Scan for the cell matching the given text and deliver its [X, Y] coordinate at center. 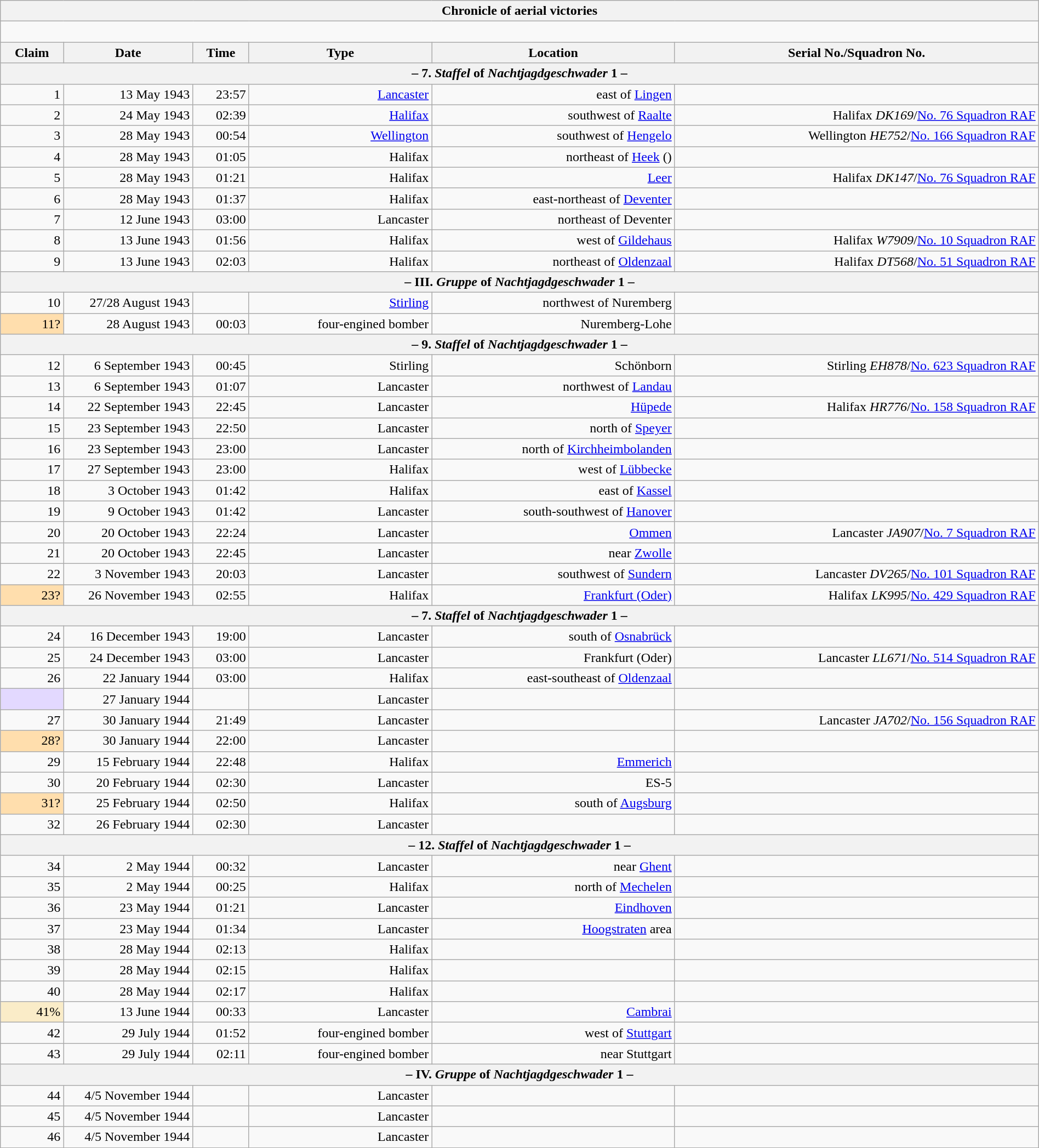
3 October 1943 [128, 490]
46 [32, 1137]
12 June 1943 [128, 219]
Halifax DK147/No. 76 Squadron RAF [857, 178]
10 [32, 303]
Schönborn [553, 365]
00:03 [221, 324]
ES-5 [553, 783]
Lancaster JA907/No. 7 Squadron RAF [857, 532]
24 May 1943 [128, 115]
Location [553, 53]
01:56 [221, 240]
northeast of Heek () [553, 157]
4 [32, 157]
east of Lingen [553, 94]
south of Augsburg [553, 803]
Stirling EH878/No. 623 Squadron RAF [857, 365]
25 [32, 658]
Ommen [553, 532]
northwest of Nuremberg [553, 303]
18 [32, 490]
28? [32, 741]
east-southeast of Oldenzaal [553, 678]
Serial No./Squadron No. [857, 53]
02:55 [221, 595]
25 February 1944 [128, 803]
northeast of Oldenzaal [553, 261]
15 February 1944 [128, 762]
southwest of Raalte [553, 115]
Halifax DK169/No. 76 Squadron RAF [857, 115]
west of Stuttgart [553, 1033]
00:45 [221, 365]
22:24 [221, 532]
22:48 [221, 762]
Halifax DT568/No. 51 Squadron RAF [857, 261]
21 [32, 553]
north of Speyer [553, 428]
26 February 1944 [128, 824]
13 May 1943 [128, 94]
Wellington [340, 136]
26 [32, 678]
21:49 [221, 720]
13 [32, 386]
45 [32, 1116]
16 December 1943 [128, 637]
Halifax W7909/No. 10 Squadron RAF [857, 240]
southwest of Hengelo [553, 136]
29 [32, 762]
01:34 [221, 929]
22:00 [221, 741]
Leer [553, 178]
Lancaster DV265/No. 101 Squadron RAF [857, 574]
23:57 [221, 94]
8 [32, 240]
6 [32, 198]
23? [32, 595]
02:17 [221, 991]
35 [32, 887]
south of Osnabrück [553, 637]
00:25 [221, 887]
41% [32, 1012]
34 [32, 866]
– 12. Staffel of Nachtjagdgeschwader 1 – [519, 845]
02:39 [221, 115]
39 [32, 970]
east-northeast of Deventer [553, 198]
17 [32, 470]
Lancaster LL671/No. 514 Squadron RAF [857, 658]
02:15 [221, 970]
Hoogstraten area [553, 929]
Halifax HR776/No. 158 Squadron RAF [857, 407]
Nuremberg-Lohe [553, 324]
– IV. Gruppe of Nachtjagdgeschwader 1 – [519, 1075]
northwest of Landau [553, 386]
west of Lübbecke [553, 470]
11? [32, 324]
20 February 1944 [128, 783]
20 [32, 532]
9 October 1943 [128, 511]
24 [32, 637]
near Ghent [553, 866]
east of Kassel [553, 490]
27 September 1943 [128, 470]
near Zwolle [553, 553]
44 [32, 1095]
Chronicle of aerial victories [519, 11]
42 [32, 1033]
27 [32, 720]
00:33 [221, 1012]
37 [32, 929]
36 [32, 907]
14 [32, 407]
02:50 [221, 803]
9 [32, 261]
southwest of Sundern [553, 574]
26 November 1943 [128, 595]
Claim [32, 53]
Eindhoven [553, 907]
south-southwest of Hanover [553, 511]
3 November 1943 [128, 574]
Hüpede [553, 407]
north of Mechelen [553, 887]
13 June 1944 [128, 1012]
7 [32, 219]
30 [32, 783]
00:32 [221, 866]
1 [32, 94]
– III. Gruppe of Nachtjagdgeschwader 1 – [519, 282]
38 [32, 950]
02:03 [221, 261]
northeast of Deventer [553, 219]
19 [32, 511]
01:07 [221, 386]
2 [32, 115]
32 [32, 824]
01:05 [221, 157]
40 [32, 991]
27 January 1944 [128, 699]
22:50 [221, 428]
24 December 1943 [128, 658]
Lancaster JA702/No. 156 Squadron RAF [857, 720]
22 [32, 574]
31? [32, 803]
01:37 [221, 198]
Cambrai [553, 1012]
22 September 1943 [128, 407]
02:11 [221, 1054]
5 [32, 178]
Time [221, 53]
02:13 [221, 950]
01:52 [221, 1033]
– 9. Staffel of Nachtjagdgeschwader 1 – [519, 345]
22 January 1944 [128, 678]
Emmerich [553, 762]
16 [32, 449]
Type [340, 53]
19:00 [221, 637]
43 [32, 1054]
near Stuttgart [553, 1054]
28 August 1943 [128, 324]
Wellington HE752/No. 166 Squadron RAF [857, 136]
Date [128, 53]
00:54 [221, 136]
20:03 [221, 574]
west of Gildehaus [553, 240]
Halifax LK995/No. 429 Squadron RAF [857, 595]
3 [32, 136]
north of Kirchheimbolanden [553, 449]
12 [32, 365]
27/28 August 1943 [128, 303]
15 [32, 428]
